Locate the cell with the specified text and output its [x, y] center coordinate. 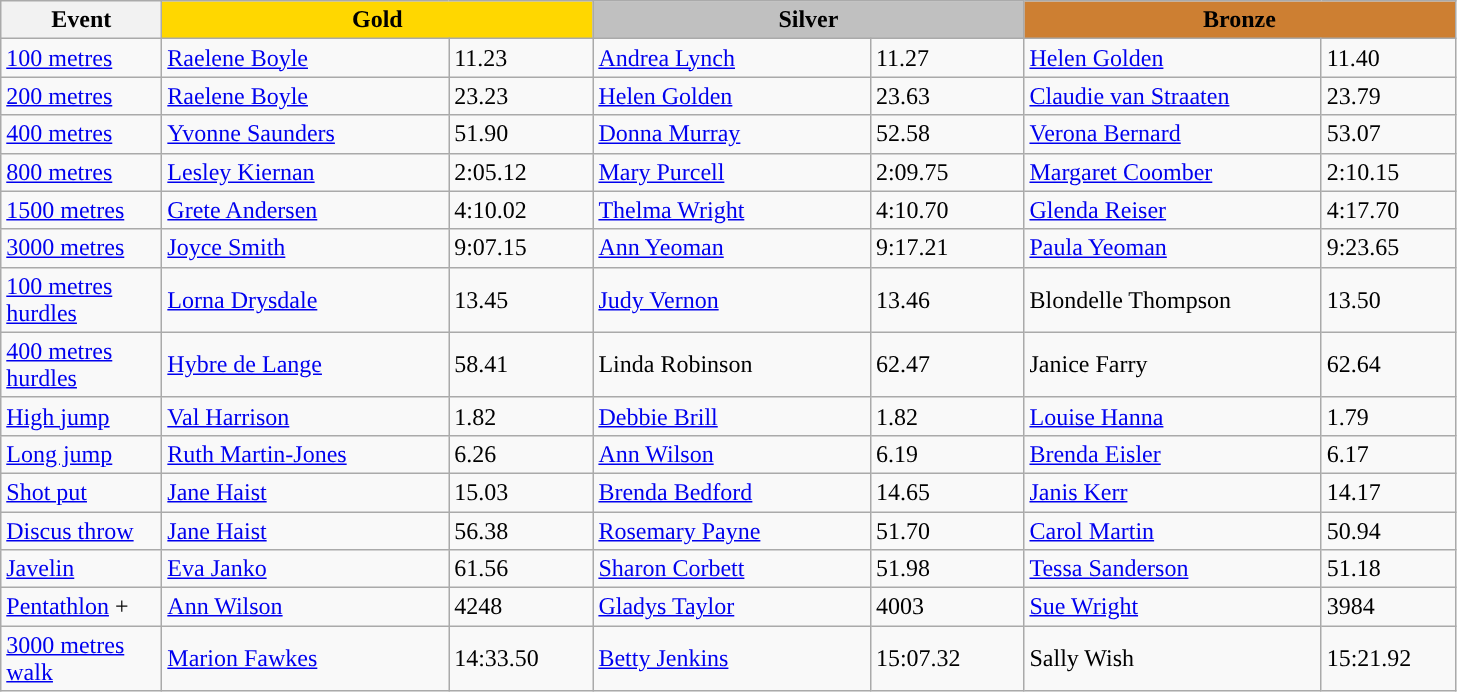
Ann Yeoman [732, 248]
1.79 [1388, 416]
Tessa Sanderson [1172, 569]
Debbie Brill [732, 416]
Sally Wish [1172, 658]
56.38 [521, 531]
Eva Janko [306, 569]
51.90 [521, 134]
50.94 [1388, 531]
4:10.02 [521, 210]
Javelin [82, 569]
Blondelle Thompson [1172, 300]
Margaret Coomber [1172, 172]
4:10.70 [947, 210]
62.64 [1388, 364]
2:09.75 [947, 172]
2:10.15 [1388, 172]
Gold [378, 20]
Lesley Kiernan [306, 172]
9:07.15 [521, 248]
13.46 [947, 300]
14.65 [947, 492]
Val Harrison [306, 416]
Donna Murray [732, 134]
Marion Fawkes [306, 658]
3000 metres walk [82, 658]
Pentathlon + [82, 607]
11.40 [1388, 58]
4248 [521, 607]
11.27 [947, 58]
23.23 [521, 96]
13.45 [521, 300]
Sue Wright [1172, 607]
51.70 [947, 531]
62.47 [947, 364]
61.56 [521, 569]
53.07 [1388, 134]
Yvonne Saunders [306, 134]
Silver [808, 20]
15:21.92 [1388, 658]
Rosemary Payne [732, 531]
Janice Farry [1172, 364]
58.41 [521, 364]
51.18 [1388, 569]
Paula Yeoman [1172, 248]
Joyce Smith [306, 248]
Betty Jenkins [732, 658]
11.23 [521, 58]
Lorna Drysdale [306, 300]
Judy Vernon [732, 300]
6.19 [947, 454]
1500 metres [82, 210]
Bronze [1240, 20]
Ruth Martin-Jones [306, 454]
400 metres hurdles [82, 364]
Janis Kerr [1172, 492]
13.50 [1388, 300]
Grete Andersen [306, 210]
Event [82, 20]
100 metres [82, 58]
4:17.70 [1388, 210]
Brenda Eisler [1172, 454]
Long jump [82, 454]
Brenda Bedford [732, 492]
9:23.65 [1388, 248]
Carol Martin [1172, 531]
100 metres hurdles [82, 300]
Shot put [82, 492]
Linda Robinson [732, 364]
High jump [82, 416]
14.17 [1388, 492]
800 metres [82, 172]
15.03 [521, 492]
23.63 [947, 96]
Glenda Reiser [1172, 210]
Thelma Wright [732, 210]
4003 [947, 607]
Verona Bernard [1172, 134]
3984 [1388, 607]
Andrea Lynch [732, 58]
Mary Purcell [732, 172]
14:33.50 [521, 658]
15:07.32 [947, 658]
3000 metres [82, 248]
400 metres [82, 134]
2:05.12 [521, 172]
Sharon Corbett [732, 569]
51.98 [947, 569]
9:17.21 [947, 248]
Claudie van Straaten [1172, 96]
52.58 [947, 134]
23.79 [1388, 96]
6.17 [1388, 454]
Louise Hanna [1172, 416]
Discus throw [82, 531]
Gladys Taylor [732, 607]
6.26 [521, 454]
Hybre de Lange [306, 364]
200 metres [82, 96]
